Search for the cell housing the specified text and yield its [x, y] center coordinate. 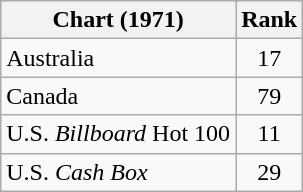
29 [270, 172]
U.S. Cash Box [118, 172]
Australia [118, 58]
17 [270, 58]
79 [270, 96]
Canada [118, 96]
Rank [270, 20]
Chart (1971) [118, 20]
U.S. Billboard Hot 100 [118, 134]
11 [270, 134]
